Locate the cell with the specified text and output its (X, Y) center coordinate. 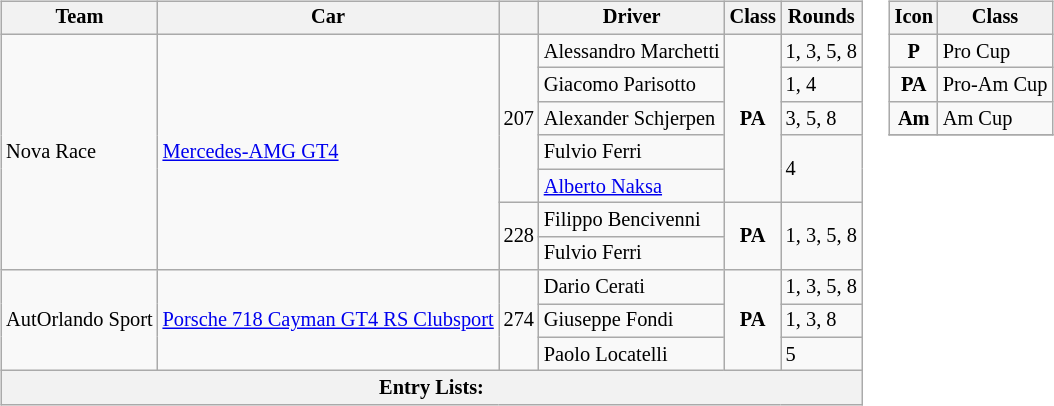
Dario Cerati (632, 287)
Giacomo Parisotto (632, 85)
P (914, 51)
3, 5, 8 (822, 119)
Entry Lists: (432, 388)
Porsche 718 Cayman GT4 RS Clubsport (328, 320)
Paolo Locatelli (632, 354)
Driver (632, 18)
Nova Race (79, 152)
Car (328, 18)
Filippo Bencivenni (632, 220)
274 (519, 320)
1, 4 (822, 85)
Rounds (822, 18)
Team (79, 18)
228 (519, 236)
Giuseppe Fondi (632, 321)
Alberto Naksa (632, 186)
Am Cup (995, 119)
Pro-Am Cup (995, 85)
207 (519, 118)
AutOrlando Sport (79, 320)
Alexander Schjerpen (632, 119)
Icon (914, 18)
5 (822, 354)
1, 3, 8 (822, 321)
Pro Cup (995, 51)
4 (822, 168)
Mercedes-AMG GT4 (328, 152)
Am (914, 119)
Alessandro Marchetti (632, 51)
